Capture the cell that displays the provided text and extract its (X, Y) central coordinate. 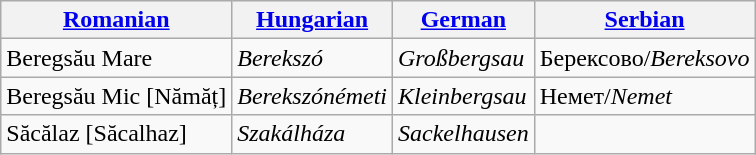
Săcălaz [Săcalhaz] (116, 134)
Serbian (644, 20)
Берексово/Bereksovo (644, 58)
Berekszó (312, 58)
Немет/Nemet (644, 96)
German (464, 20)
Romanian (116, 20)
Sackelhausen (464, 134)
Szakálháza (312, 134)
Beregsău Mic [Nămăț] (116, 96)
Berekszónémeti (312, 96)
Beregsău Mare (116, 58)
Hungarian (312, 20)
Kleinbergsau (464, 96)
Großbergsau (464, 58)
